Extract the [X, Y] coordinate from the center of the cell holding the provided text.  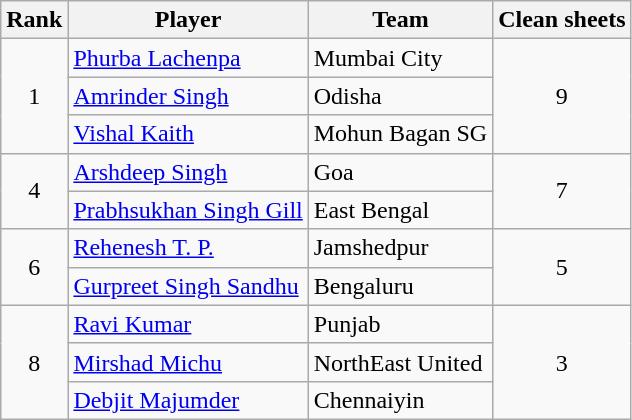
Mirshad Michu [188, 362]
Phurba Lachenpa [188, 58]
Chennaiyin [400, 400]
Arshdeep Singh [188, 172]
4 [34, 191]
Debjit Majumder [188, 400]
5 [562, 267]
Bengaluru [400, 286]
Rehenesh T. P. [188, 248]
Mumbai City [400, 58]
Gurpreet Singh Sandhu [188, 286]
6 [34, 267]
Player [188, 20]
8 [34, 362]
East Bengal [400, 210]
Amrinder Singh [188, 96]
Rank [34, 20]
Clean sheets [562, 20]
Team [400, 20]
1 [34, 96]
NorthEast United [400, 362]
Odisha [400, 96]
Punjab [400, 324]
9 [562, 96]
Vishal Kaith [188, 134]
Mohun Bagan SG [400, 134]
Prabhsukhan Singh Gill [188, 210]
7 [562, 191]
Ravi Kumar [188, 324]
Goa [400, 172]
3 [562, 362]
Jamshedpur [400, 248]
